Capture the cell that displays the provided text and extract its (x, y) central coordinate. 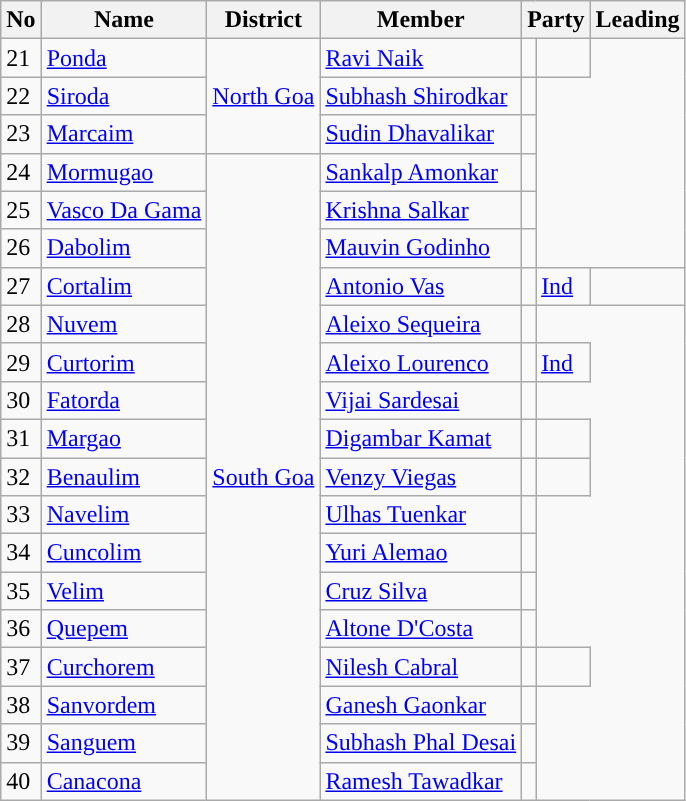
Sanvordem (124, 705)
Ramesh Tawadkar (421, 781)
Yuri Alemao (421, 553)
Mormugao (124, 172)
Digambar Kamat (421, 438)
Mauvin Godinho (421, 248)
27 (21, 286)
23 (21, 134)
Navelim (124, 515)
35 (21, 591)
Party (556, 20)
30 (21, 400)
Subhash Phal Desai (421, 743)
Venzy Viegas (421, 477)
Nilesh Cabral (421, 667)
Sudin Dhavalikar (421, 134)
Cruz Silva (421, 591)
South Goa (264, 476)
North Goa (264, 96)
Siroda (124, 96)
Curtorim (124, 362)
Name (124, 20)
Member (421, 20)
26 (21, 248)
34 (21, 553)
32 (21, 477)
Velim (124, 591)
28 (21, 324)
37 (21, 667)
No (21, 20)
Vijai Sardesai (421, 400)
Ravi Naik (421, 58)
Aleixo Sequeira (421, 324)
Antonio Vas (421, 286)
Quepem (124, 629)
Marcaim (124, 134)
Sanguem (124, 743)
24 (21, 172)
21 (21, 58)
38 (21, 705)
Ganesh Gaonkar (421, 705)
Cuncolim (124, 553)
33 (21, 515)
Benaulim (124, 477)
Ponda (124, 58)
31 (21, 438)
Nuvem (124, 324)
Ulhas Tuenkar (421, 515)
Fatorda (124, 400)
Canacona (124, 781)
Dabolim (124, 248)
Altone D'Costa (421, 629)
Vasco Da Gama (124, 210)
Margao (124, 438)
36 (21, 629)
Aleixo Lourenco (421, 362)
District (264, 20)
Subhash Shirodkar (421, 96)
Leading (638, 20)
Sankalp Amonkar (421, 172)
29 (21, 362)
Curchorem (124, 667)
39 (21, 743)
25 (21, 210)
Cortalim (124, 286)
40 (21, 781)
Krishna Salkar (421, 210)
22 (21, 96)
